Return the [X, Y] coordinate for the center point of the cell that contains the specified text.  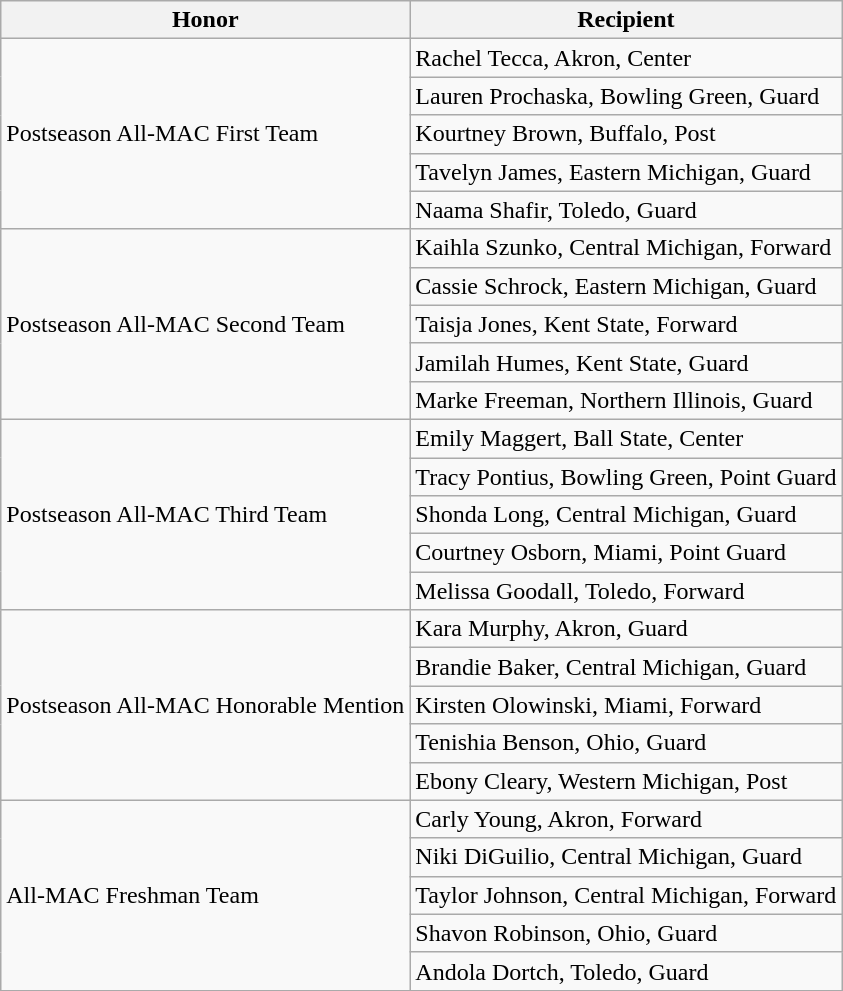
Kirsten Olowinski, Miami, Forward [626, 705]
Tracy Pontius, Bowling Green, Point Guard [626, 477]
Courtney Osborn, Miami, Point Guard [626, 553]
Taylor Johnson, Central Michigan, Forward [626, 895]
Tavelyn James, Eastern Michigan, Guard [626, 172]
Cassie Schrock, Eastern Michigan, Guard [626, 286]
Kaihla Szunko, Central Michigan, Forward [626, 248]
Kourtney Brown, Buffalo, Post [626, 134]
Niki DiGuilio, Central Michigan, Guard [626, 857]
Postseason All-MAC Honorable Mention [206, 705]
Rachel Tecca, Akron, Center [626, 58]
Honor [206, 20]
Emily Maggert, Ball State, Center [626, 438]
Tenishia Benson, Ohio, Guard [626, 743]
Shonda Long, Central Michigan, Guard [626, 515]
Carly Young, Akron, Forward [626, 819]
Postseason All-MAC First Team [206, 134]
Recipient [626, 20]
Andola Dortch, Toledo, Guard [626, 971]
Postseason All-MAC Second Team [206, 324]
Melissa Goodall, Toledo, Forward [626, 591]
All-MAC Freshman Team [206, 895]
Postseason All-MAC Third Team [206, 514]
Ebony Cleary, Western Michigan, Post [626, 781]
Lauren Prochaska, Bowling Green, Guard [626, 96]
Naama Shafir, Toledo, Guard [626, 210]
Jamilah Humes, Kent State, Guard [626, 362]
Marke Freeman, Northern Illinois, Guard [626, 400]
Kara Murphy, Akron, Guard [626, 629]
Taisja Jones, Kent State, Forward [626, 324]
Shavon Robinson, Ohio, Guard [626, 933]
Brandie Baker, Central Michigan, Guard [626, 667]
